Return the (X, Y) coordinate for the center point of the cell that contains the specified text.  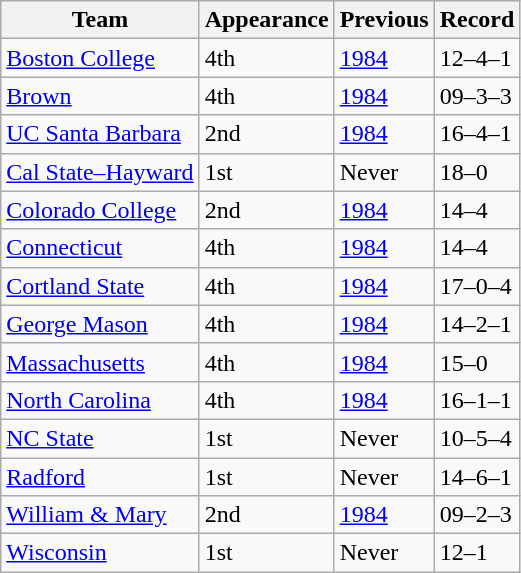
Wisconsin (100, 553)
12–4–1 (477, 58)
Previous (384, 20)
12–1 (477, 553)
16–4–1 (477, 134)
Massachusetts (100, 362)
Brown (100, 96)
Cal State–Hayward (100, 172)
Connecticut (100, 248)
North Carolina (100, 400)
Boston College (100, 58)
William & Mary (100, 515)
Radford (100, 477)
Appearance (266, 20)
Cortland State (100, 286)
17–0–4 (477, 286)
Colorado College (100, 210)
09–3–3 (477, 96)
09–2–3 (477, 515)
NC State (100, 438)
18–0 (477, 172)
10–5–4 (477, 438)
Record (477, 20)
Team (100, 20)
15–0 (477, 362)
16–1–1 (477, 400)
14–6–1 (477, 477)
George Mason (100, 324)
UC Santa Barbara (100, 134)
14–2–1 (477, 324)
